Return the (x, y) coordinate for the center point of the cell that contains the specified text.  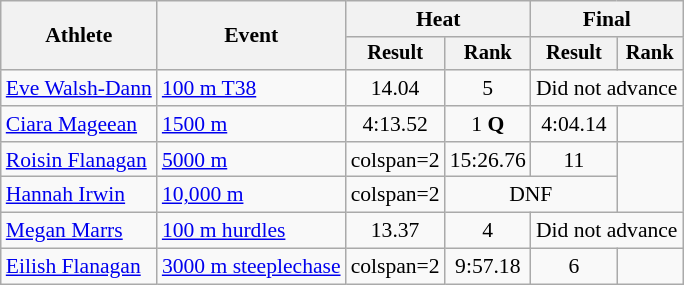
13.37 (396, 231)
11 (574, 160)
5 (488, 88)
Eve Walsh-Dann (79, 88)
100 m hurdles (252, 231)
4:13.52 (396, 124)
1500 m (252, 124)
14.04 (396, 88)
Event (252, 36)
15:26.76 (488, 160)
6 (574, 267)
Final (607, 19)
Eilish Flanagan (79, 267)
Ciara Mageean (79, 124)
DNF (531, 195)
10,000 m (252, 195)
3000 m steeplechase (252, 267)
9:57.18 (488, 267)
1 Q (488, 124)
Heat (438, 19)
4 (488, 231)
Hannah Irwin (79, 195)
Roisin Flanagan (79, 160)
Megan Marrs (79, 231)
4:04.14 (574, 124)
5000 m (252, 160)
100 m T38 (252, 88)
Athlete (79, 36)
